Pinpoint the cell where the given text exists, returning its (X, Y) midpoint coordinate. 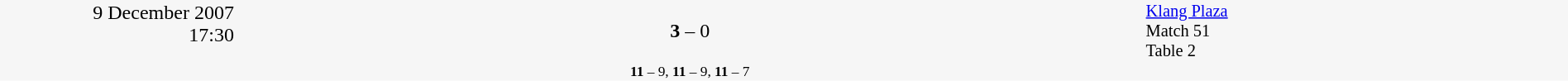
11 – 9, 11 – 9, 11 – 7 (690, 71)
3 – 0 (690, 31)
9 December 200717:30 (117, 40)
Klang PlazaMatch 51Table 2 (1356, 31)
